Search for the cell housing the specified text and yield its [X, Y] center coordinate. 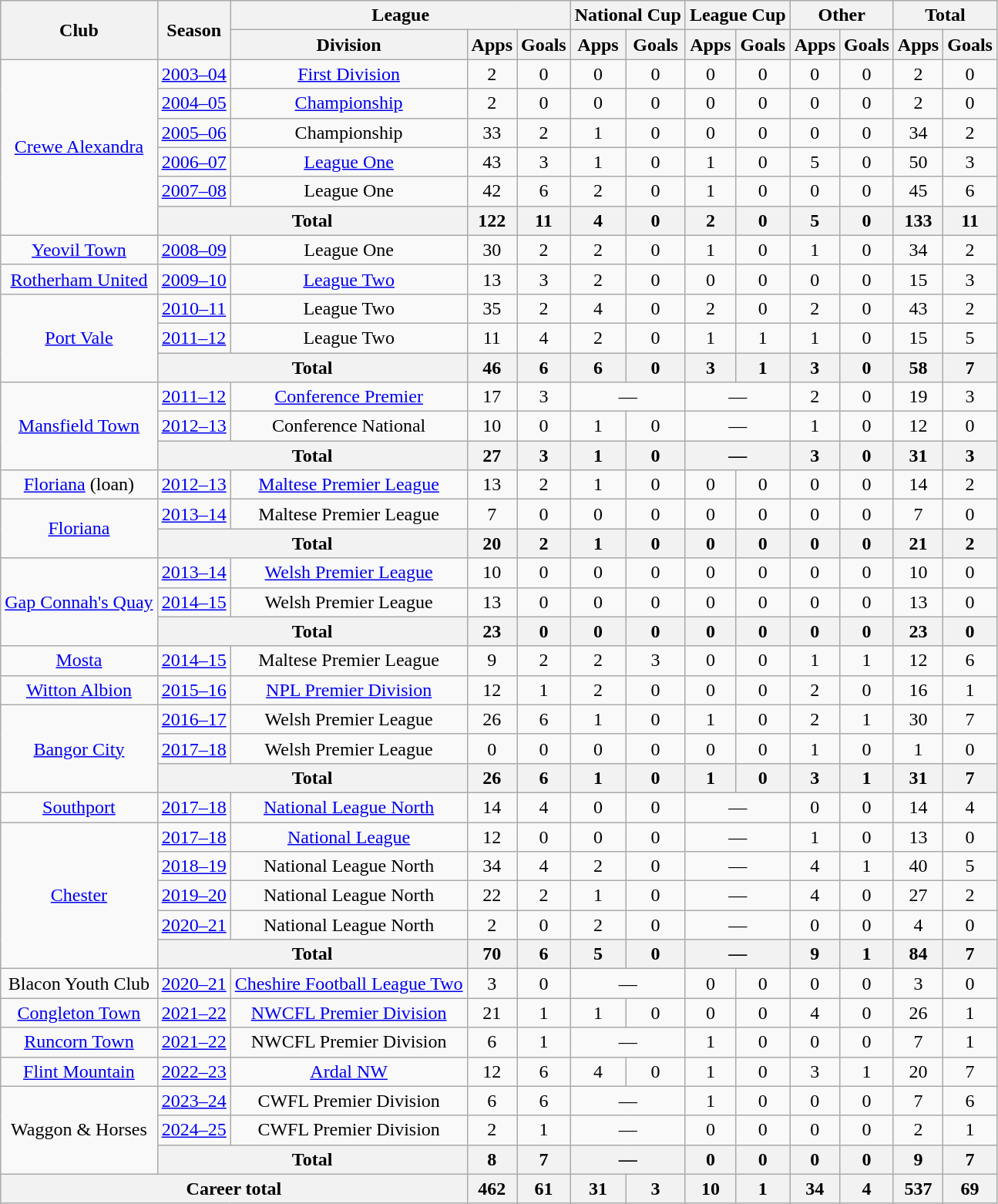
35 [492, 308]
8 [492, 1159]
2007–08 [194, 191]
2008–09 [194, 250]
Career total [234, 1189]
National Cup [627, 15]
Floriana (loan) [79, 485]
Crewe Alexandra [79, 147]
Yeovil Town [79, 250]
2015–16 [194, 690]
122 [492, 220]
Rotherham United [79, 279]
League Cup [738, 15]
40 [918, 866]
Division [348, 45]
Cheshire Football League Two [348, 984]
Runcorn Town [79, 1042]
NPL Premier Division [348, 690]
2009–10 [194, 279]
Witton Albion [79, 690]
19 [918, 397]
537 [918, 1189]
Blacon Youth Club [79, 984]
58 [918, 368]
61 [543, 1189]
Port Vale [79, 338]
70 [492, 954]
Conference National [348, 426]
2023–24 [194, 1101]
2004–05 [194, 103]
Gap Connah's Quay [79, 602]
2005–06 [194, 133]
Mansfield Town [79, 426]
League [401, 15]
Bangor City [79, 748]
Other [842, 15]
First Division [348, 74]
2003–04 [194, 74]
42 [492, 191]
Chester [79, 895]
2016–17 [194, 719]
462 [492, 1189]
133 [918, 220]
National League [348, 836]
33 [492, 133]
Conference Premier [348, 397]
Club [79, 30]
Floriana [79, 529]
Ardal NW [348, 1071]
Mosta [79, 661]
50 [918, 162]
2024–25 [194, 1130]
Congleton Town [79, 1013]
22 [492, 896]
Flint Mountain [79, 1071]
2010–11 [194, 308]
45 [918, 191]
Waggon & Horses [79, 1130]
Season [194, 30]
2019–20 [194, 896]
17 [492, 397]
Southport [79, 807]
84 [918, 954]
69 [970, 1189]
16 [918, 690]
2018–19 [194, 866]
46 [492, 368]
2006–07 [194, 162]
2022–23 [194, 1071]
